Capture the cell that displays the provided text and extract its [X, Y] central coordinate. 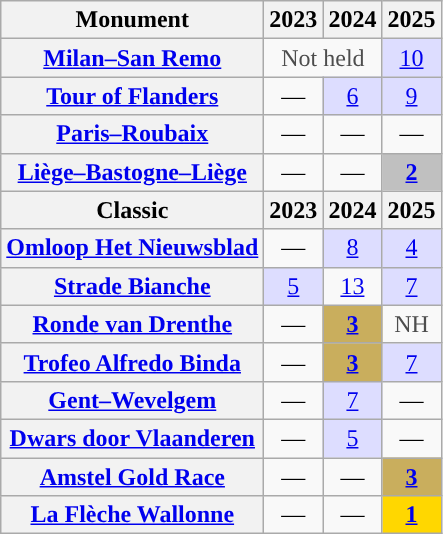
Strade Bianche [132, 286]
NH [412, 324]
8 [352, 248]
Dwars door Vlaanderen [132, 438]
Not held [323, 58]
Amstel Gold Race [132, 477]
Classic [132, 210]
9 [412, 96]
2 [412, 172]
Paris–Roubaix [132, 134]
Tour of Flanders [132, 96]
Gent–Wevelgem [132, 400]
La Flèche Wallonne [132, 515]
6 [352, 96]
1 [412, 515]
Liège–Bastogne–Liège [132, 172]
13 [352, 286]
Monument [132, 20]
4 [412, 248]
Ronde van Drenthe [132, 324]
Milan–San Remo [132, 58]
Omloop Het Nieuwsblad [132, 248]
Trofeo Alfredo Binda [132, 362]
10 [412, 58]
